Extract the (X, Y) coordinate from the center of the cell holding the provided text.  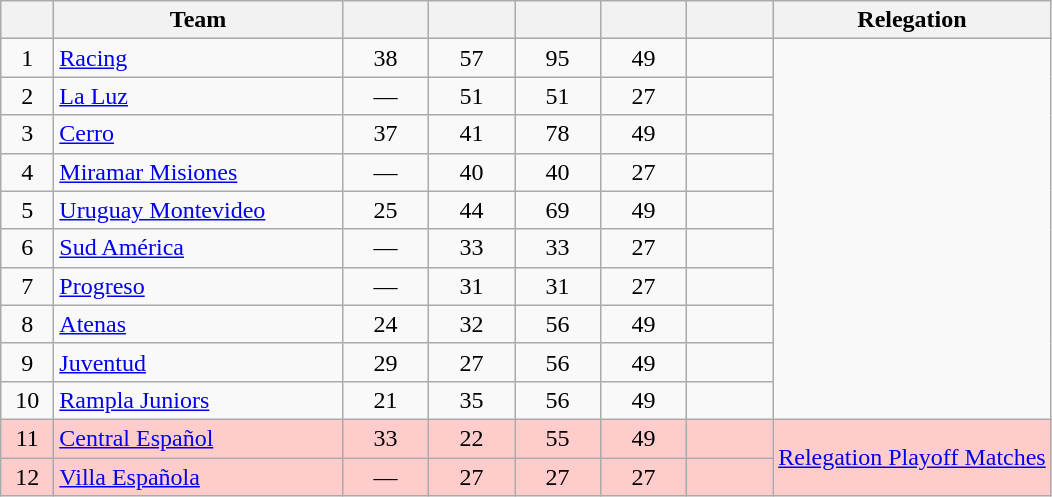
32 (471, 324)
69 (557, 210)
25 (385, 210)
Juventud (198, 362)
Uruguay Montevideo (198, 210)
4 (28, 172)
Central Español (198, 438)
12 (28, 477)
Cerro (198, 134)
37 (385, 134)
Racing (198, 58)
9 (28, 362)
1 (28, 58)
La Luz (198, 96)
35 (471, 400)
3 (28, 134)
44 (471, 210)
55 (557, 438)
21 (385, 400)
8 (28, 324)
Relegation Playoff Matches (912, 457)
Atenas (198, 324)
78 (557, 134)
22 (471, 438)
Miramar Misiones (198, 172)
10 (28, 400)
38 (385, 58)
Sud América (198, 248)
7 (28, 286)
24 (385, 324)
6 (28, 248)
41 (471, 134)
5 (28, 210)
Rampla Juniors (198, 400)
95 (557, 58)
Progreso (198, 286)
2 (28, 96)
Team (198, 20)
57 (471, 58)
11 (28, 438)
29 (385, 362)
Relegation (912, 20)
Villa Española (198, 477)
